Search for the cell housing the specified text and yield its [x, y] center coordinate. 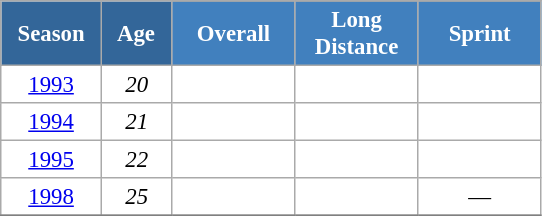
Age [136, 34]
1995 [52, 160]
21 [136, 122]
1994 [52, 122]
— [480, 197]
1998 [52, 197]
Season [52, 34]
20 [136, 85]
Long Distance [356, 34]
Sprint [480, 34]
Overall [234, 34]
1993 [52, 85]
25 [136, 197]
22 [136, 160]
